For the text-containing cell, return its midpoint in (X, Y) coordinate format. 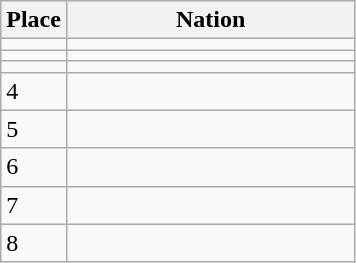
8 (34, 243)
5 (34, 129)
Nation (210, 20)
6 (34, 167)
7 (34, 205)
4 (34, 91)
Place (34, 20)
